Locate the cell with the specified text and output its [X, Y] center coordinate. 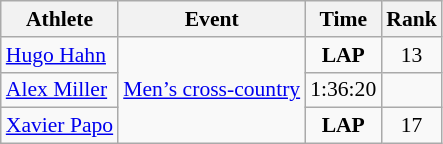
Time [343, 19]
Xavier Papo [60, 126]
17 [412, 126]
Event [212, 19]
Rank [412, 19]
Athlete [60, 19]
Alex Miller [60, 90]
Hugo Hahn [60, 55]
13 [412, 55]
1:36:20 [343, 90]
Men’s cross-country [212, 90]
